Provide the (x, y) coordinate of the cell's center where the given text is located.  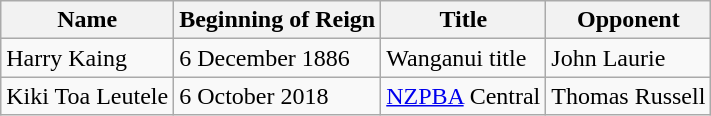
Thomas Russell (628, 96)
John Laurie (628, 58)
Title (464, 20)
6 December 1886 (278, 58)
Kiki Toa Leutele (88, 96)
6 October 2018 (278, 96)
Harry Kaing (88, 58)
Wanganui title (464, 58)
NZPBA Central (464, 96)
Beginning of Reign (278, 20)
Opponent (628, 20)
Name (88, 20)
